Detect which cell encompasses the target text, then output its (x, y) center coordinate. 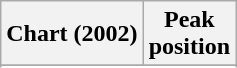
Peakposition (189, 34)
Chart (2002) (72, 34)
